Extract the [X, Y] coordinate from the center of the cell holding the provided text.  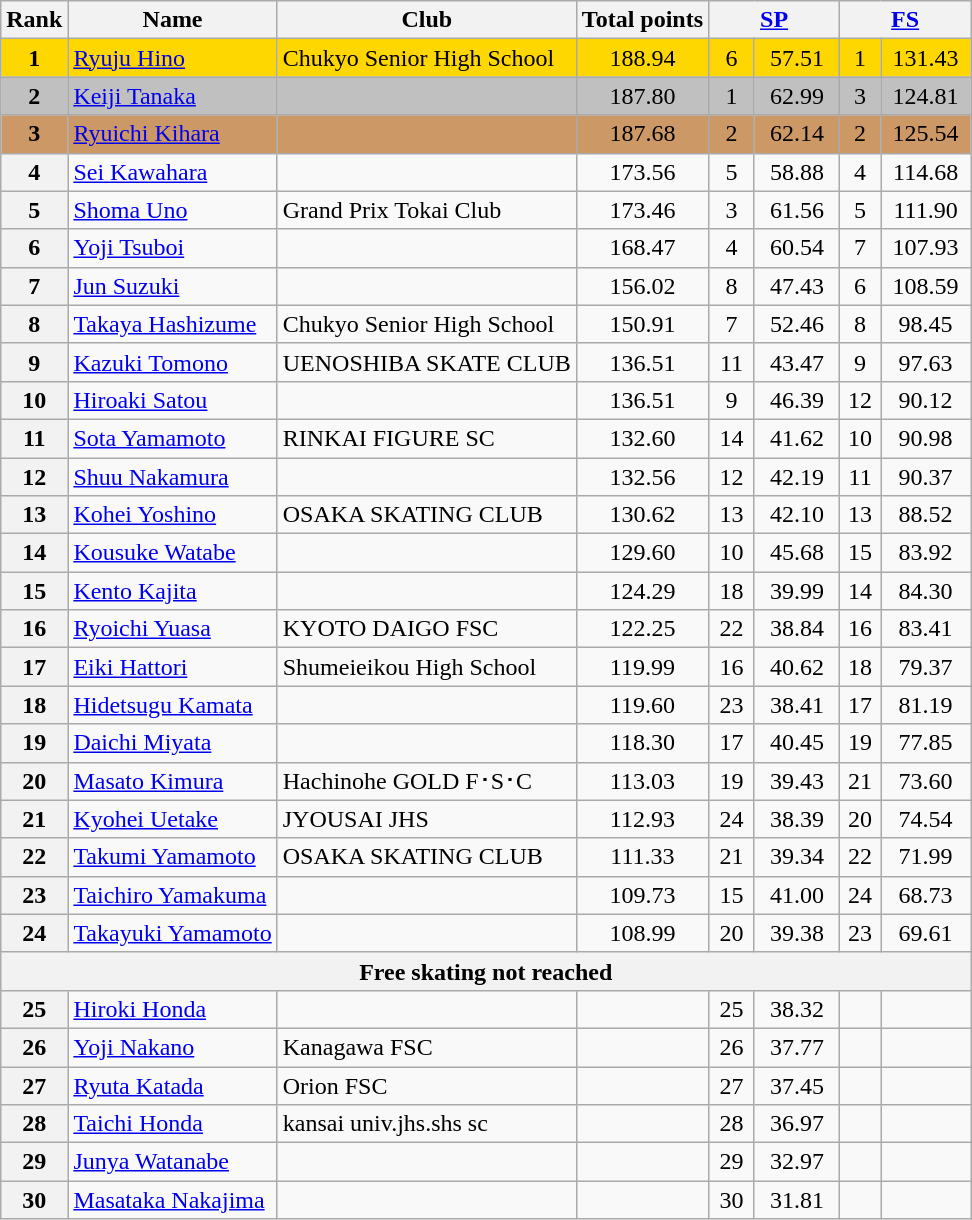
Masataka Nakajima [172, 1200]
132.60 [642, 438]
81.19 [926, 705]
Keiji Tanaka [172, 96]
47.43 [796, 286]
156.02 [642, 286]
42.19 [796, 477]
61.56 [796, 210]
Taichi Honda [172, 1124]
187.80 [642, 96]
36.97 [796, 1124]
108.59 [926, 286]
Kanagawa FSC [426, 1047]
73.60 [926, 781]
114.68 [926, 172]
150.91 [642, 324]
Yoji Tsuboi [172, 248]
83.92 [926, 553]
38.41 [796, 705]
129.60 [642, 553]
118.30 [642, 743]
112.93 [642, 819]
69.61 [926, 933]
88.52 [926, 515]
68.73 [926, 895]
RINKAI FIGURE SC [426, 438]
122.25 [642, 629]
Shoma Uno [172, 210]
Hidetsugu Kamata [172, 705]
Shumeieikou High School [426, 667]
Ryuichi Kihara [172, 134]
125.54 [926, 134]
90.37 [926, 477]
131.43 [926, 58]
Takaya Hashizume [172, 324]
77.85 [926, 743]
173.56 [642, 172]
39.34 [796, 857]
Hiroaki Satou [172, 400]
37.45 [796, 1085]
Kyohei Uetake [172, 819]
Kazuki Tomono [172, 362]
Free skating not reached [486, 971]
Takayuki Yamamoto [172, 933]
Yoji Nakano [172, 1047]
Kento Kajita [172, 591]
42.10 [796, 515]
Sota Yamamoto [172, 438]
168.47 [642, 248]
39.99 [796, 591]
37.77 [796, 1047]
UENOSHIBA SKATE CLUB [426, 362]
60.54 [796, 248]
Kohei Yoshino [172, 515]
113.03 [642, 781]
71.99 [926, 857]
62.14 [796, 134]
90.12 [926, 400]
130.62 [642, 515]
58.88 [796, 172]
132.56 [642, 477]
Eiki Hattori [172, 667]
62.99 [796, 96]
109.73 [642, 895]
107.93 [926, 248]
45.68 [796, 553]
97.63 [926, 362]
Ryoichi Yuasa [172, 629]
119.60 [642, 705]
SP [774, 20]
74.54 [926, 819]
Masato Kimura [172, 781]
83.41 [926, 629]
kansai univ.jhs.shs sc [426, 1124]
Club [426, 20]
Ryuta Katada [172, 1085]
Total points [642, 20]
84.30 [926, 591]
46.39 [796, 400]
173.46 [642, 210]
119.99 [642, 667]
Sei Kawahara [172, 172]
39.43 [796, 781]
124.29 [642, 591]
108.99 [642, 933]
38.32 [796, 1009]
JYOUSAI JHS [426, 819]
111.33 [642, 857]
111.90 [926, 210]
40.62 [796, 667]
31.81 [796, 1200]
Daichi Miyata [172, 743]
43.47 [796, 362]
32.97 [796, 1162]
Ryuju Hino [172, 58]
38.84 [796, 629]
188.94 [642, 58]
Shuu Nakamura [172, 477]
41.62 [796, 438]
Orion FSC [426, 1085]
57.51 [796, 58]
52.46 [796, 324]
Kousuke Watabe [172, 553]
40.45 [796, 743]
39.38 [796, 933]
79.37 [926, 667]
Rank [34, 20]
90.98 [926, 438]
FS [906, 20]
Junya Watanabe [172, 1162]
Grand Prix Tokai Club [426, 210]
187.68 [642, 134]
41.00 [796, 895]
Taichiro Yamakuma [172, 895]
Hachinohe GOLD F･S･C [426, 781]
Hiroki Honda [172, 1009]
KYOTO DAIGO FSC [426, 629]
Takumi Yamamoto [172, 857]
98.45 [926, 324]
38.39 [796, 819]
124.81 [926, 96]
Name [172, 20]
Jun Suzuki [172, 286]
